Determine the (x, y) coordinate at the center of the cell enclosing the given text.  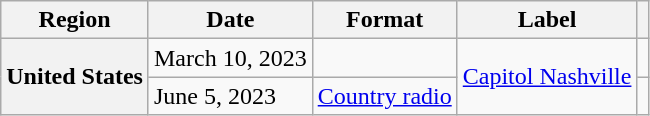
Capitol Nashville (547, 77)
Country radio (384, 96)
Date (230, 20)
Region (75, 20)
Format (384, 20)
United States (75, 77)
Label (547, 20)
March 10, 2023 (230, 58)
June 5, 2023 (230, 96)
